Extract the [x, y] coordinate from the center of the cell holding the provided text.  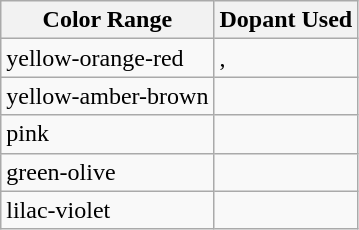
green-olive [108, 172]
pink [108, 134]
yellow-amber-brown [108, 96]
Color Range [108, 20]
yellow-orange-red [108, 58]
lilac-violet [108, 210]
Dopant Used [286, 20]
, [286, 58]
